Extract the [X, Y] coordinate from the center of the cell holding the provided text.  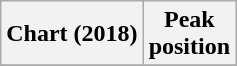
Chart (2018) [72, 34]
Peakposition [189, 34]
